From the cell containing the given text, extract its center point as [X, Y] coordinate. 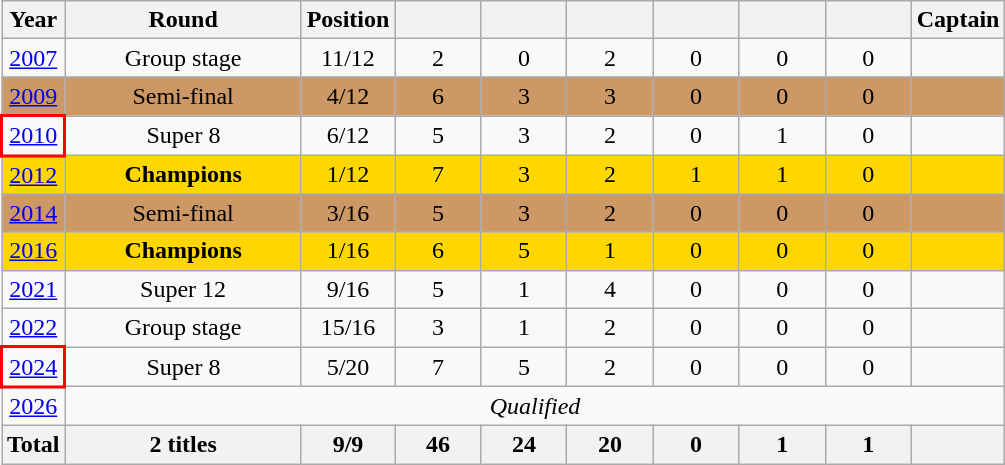
2 titles [183, 444]
4/12 [348, 96]
2022 [34, 328]
2016 [34, 251]
1/12 [348, 174]
2026 [34, 406]
2024 [34, 367]
Captain [958, 20]
2021 [34, 289]
24 [524, 444]
2007 [34, 58]
Qualified [535, 406]
3/16 [348, 213]
9/9 [348, 444]
15/16 [348, 328]
2014 [34, 213]
20 [610, 444]
Year [34, 20]
2010 [34, 136]
5/20 [348, 367]
46 [438, 444]
2009 [34, 96]
1/16 [348, 251]
Total [34, 444]
Super 12 [183, 289]
4 [610, 289]
Position [348, 20]
2012 [34, 174]
11/12 [348, 58]
9/16 [348, 289]
6/12 [348, 136]
Round [183, 20]
